Search for the cell housing the specified text and yield its [X, Y] center coordinate. 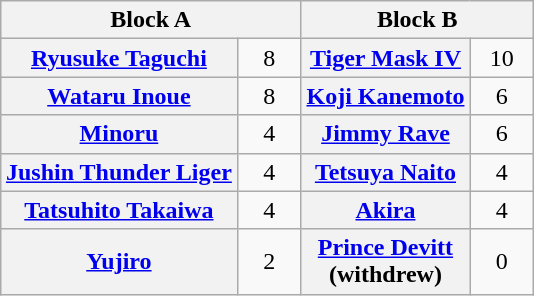
0 [502, 262]
Block A [150, 20]
Koji Kanemoto [386, 96]
Akira [386, 210]
Wataru Inoue [118, 96]
Jushin Thunder Liger [118, 172]
Prince Devitt(withdrew) [386, 262]
Yujiro [118, 262]
10 [502, 58]
Jimmy Rave [386, 134]
Tetsuya Naito [386, 172]
Block B [418, 20]
2 [269, 262]
Tatsuhito Takaiwa [118, 210]
Tiger Mask IV [386, 58]
Minoru [118, 134]
Ryusuke Taguchi [118, 58]
